Extract the (X, Y) coordinate from the center of the cell holding the provided text.  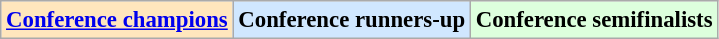
Conference runners-up (352, 20)
Conference champions (117, 20)
Conference semifinalists (594, 20)
